Identify which cell holds the provided text, then report its (x, y) central coordinate. 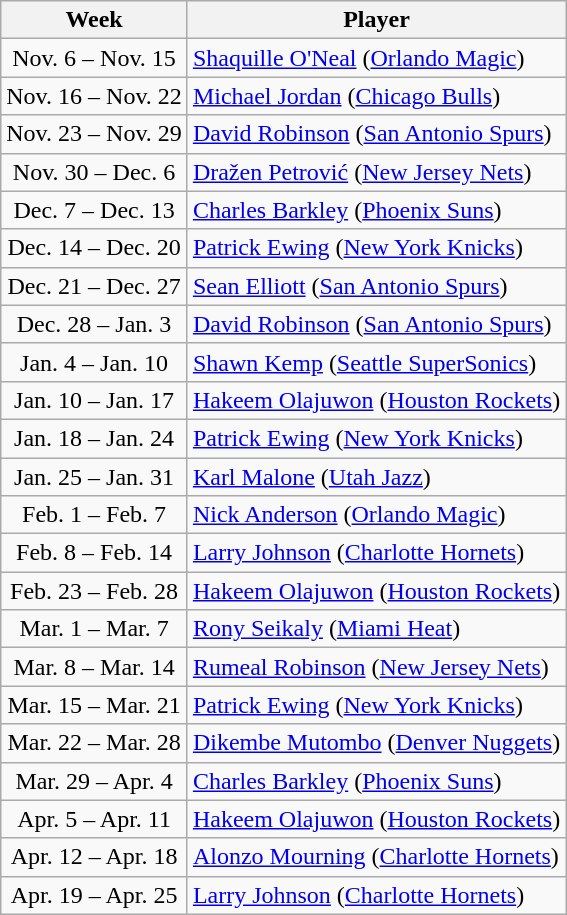
Dec. 14 – Dec. 20 (94, 248)
Alonzo Mourning (Charlotte Hornets) (376, 857)
Nick Anderson (Orlando Magic) (376, 515)
Dec. 21 – Dec. 27 (94, 286)
Jan. 4 – Jan. 10 (94, 362)
Apr. 5 – Apr. 11 (94, 819)
Michael Jordan (Chicago Bulls) (376, 96)
Nov. 30 – Dec. 6 (94, 172)
Dec. 28 – Jan. 3 (94, 324)
Apr. 19 – Apr. 25 (94, 895)
Week (94, 20)
Dražen Petrović (New Jersey Nets) (376, 172)
Nov. 6 – Nov. 15 (94, 58)
Mar. 15 – Mar. 21 (94, 705)
Mar. 22 – Mar. 28 (94, 743)
Mar. 1 – Mar. 7 (94, 629)
Shaquille O'Neal (Orlando Magic) (376, 58)
Shawn Kemp (Seattle SuperSonics) (376, 362)
Dec. 7 – Dec. 13 (94, 210)
Rony Seikaly (Miami Heat) (376, 629)
Feb. 1 – Feb. 7 (94, 515)
Jan. 25 – Jan. 31 (94, 477)
Mar. 8 – Mar. 14 (94, 667)
Mar. 29 – Apr. 4 (94, 781)
Karl Malone (Utah Jazz) (376, 477)
Feb. 23 – Feb. 28 (94, 591)
Apr. 12 – Apr. 18 (94, 857)
Rumeal Robinson (New Jersey Nets) (376, 667)
Jan. 18 – Jan. 24 (94, 438)
Jan. 10 – Jan. 17 (94, 400)
Nov. 23 – Nov. 29 (94, 134)
Feb. 8 – Feb. 14 (94, 553)
Nov. 16 – Nov. 22 (94, 96)
Dikembe Mutombo (Denver Nuggets) (376, 743)
Player (376, 20)
Sean Elliott (San Antonio Spurs) (376, 286)
